Output the [x, y] coordinate of the center of the cell containing the given text.  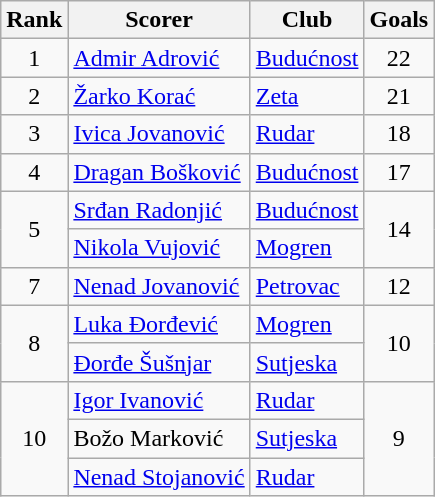
1 [34, 58]
Nikola Vujović [159, 248]
22 [399, 58]
7 [34, 286]
18 [399, 134]
17 [399, 172]
Nenad Jovanović [159, 286]
14 [399, 229]
Petrovac [307, 286]
Srđan Radonjić [159, 210]
5 [34, 229]
Đorđe Šušnjar [159, 362]
3 [34, 134]
2 [34, 96]
Rank [34, 20]
21 [399, 96]
Zeta [307, 96]
Club [307, 20]
Goals [399, 20]
Luka Đorđević [159, 324]
Scorer [159, 20]
Igor Ivanović [159, 400]
Nenad Stojanović [159, 477]
4 [34, 172]
Božo Marković [159, 438]
12 [399, 286]
Žarko Korać [159, 96]
8 [34, 343]
Admir Adrović [159, 58]
9 [399, 438]
Ivica Jovanović [159, 134]
Dragan Bošković [159, 172]
